For the text-containing cell, return its midpoint in [x, y] coordinate format. 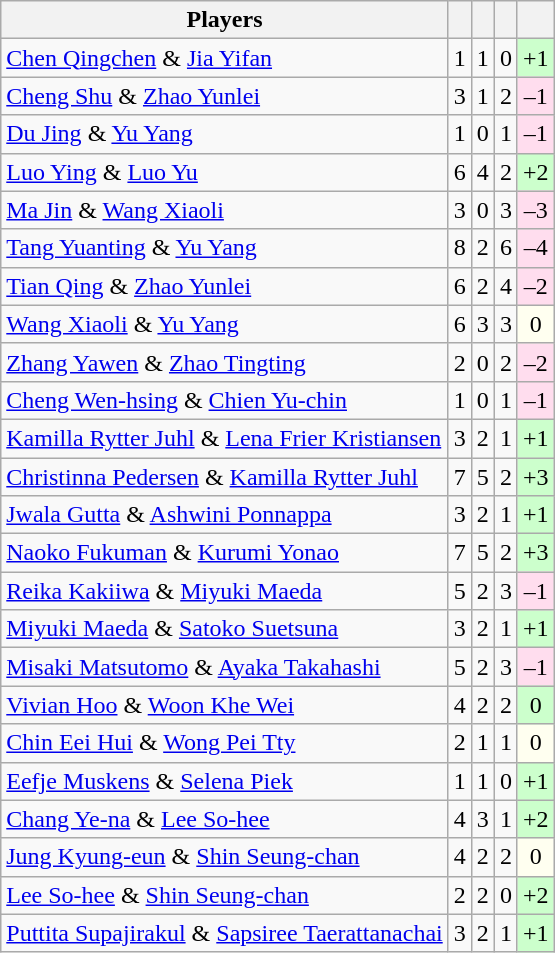
Cheng Wen-hsing & Chien Yu-chin [224, 400]
Misaki Matsutomo & Ayaka Takahashi [224, 667]
Du Jing & Yu Yang [224, 134]
Lee So-hee & Shin Seung-chan [224, 895]
Wang Xiaoli & Yu Yang [224, 324]
Jung Kyung-eun & Shin Seung-chan [224, 857]
Tang Yuanting & Yu Yang [224, 248]
Cheng Shu & Zhao Yunlei [224, 96]
Vivian Hoo & Woon Khe Wei [224, 705]
Players [224, 20]
8 [460, 248]
–4 [536, 248]
Chang Ye-na & Lee So-hee [224, 819]
Miyuki Maeda & Satoko Suetsuna [224, 629]
Chen Qingchen & Jia Yifan [224, 58]
Chin Eei Hui & Wong Pei Tty [224, 743]
Reika Kakiiwa & Miyuki Maeda [224, 591]
Jwala Gutta & Ashwini Ponnappa [224, 515]
Zhang Yawen & Zhao Tingting [224, 362]
Naoko Fukuman & Kurumi Yonao [224, 553]
Christinna Pedersen & Kamilla Rytter Juhl [224, 477]
Puttita Supajirakul & Sapsiree Taerattanachai [224, 933]
Eefje Muskens & Selena Piek [224, 781]
–3 [536, 210]
Kamilla Rytter Juhl & Lena Frier Kristiansen [224, 438]
Ma Jin & Wang Xiaoli [224, 210]
Luo Ying & Luo Yu [224, 172]
Tian Qing & Zhao Yunlei [224, 286]
